For the text-containing cell, return its midpoint in (X, Y) coordinate format. 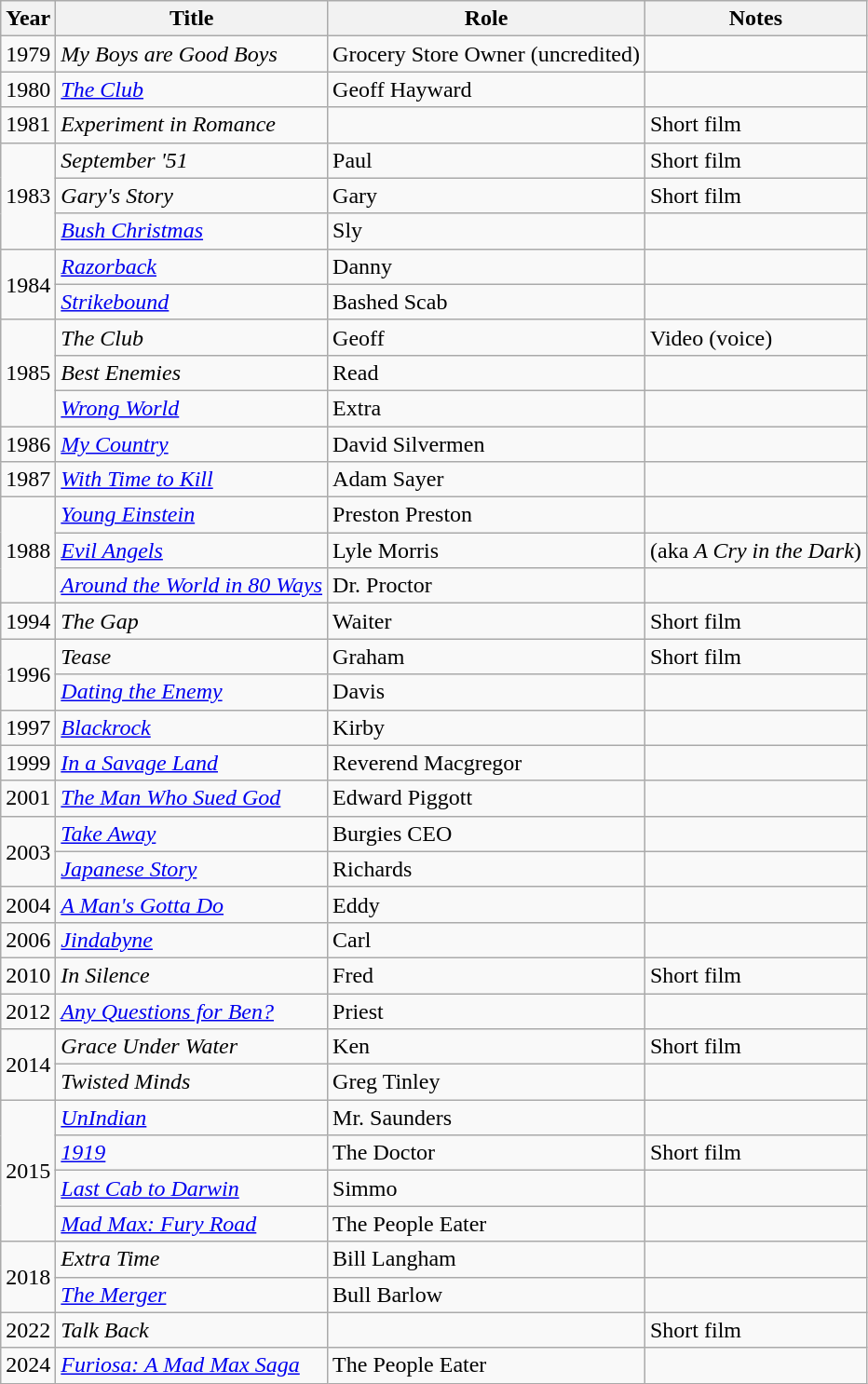
1983 (28, 196)
1987 (28, 480)
The Man Who Sued God (192, 798)
David Silvermen (486, 444)
2012 (28, 1011)
Notes (755, 19)
2010 (28, 975)
Experiment in Romance (192, 125)
1994 (28, 621)
Priest (486, 1011)
Title (192, 19)
2003 (28, 851)
Extra Time (192, 1259)
Paul (486, 160)
In Silence (192, 975)
2015 (28, 1171)
Last Cab to Darwin (192, 1188)
Tease (192, 657)
Best Enemies (192, 373)
1988 (28, 550)
Japanese Story (192, 869)
Graham (486, 657)
1980 (28, 89)
Sly (486, 231)
Twisted Minds (192, 1082)
(aka A Cry in the Dark) (755, 550)
Burgies CEO (486, 834)
Bashed Scab (486, 302)
Grace Under Water (192, 1047)
In a Savage Land (192, 763)
1981 (28, 125)
Strikebound (192, 302)
Gary's Story (192, 196)
2001 (28, 798)
Carl (486, 940)
Evil Angels (192, 550)
Lyle Morris (486, 550)
2022 (28, 1330)
Role (486, 19)
Video (voice) (755, 337)
Any Questions for Ben? (192, 1011)
1979 (28, 54)
Simmo (486, 1188)
1984 (28, 284)
Preston Preston (486, 515)
UnIndian (192, 1118)
1919 (192, 1153)
2018 (28, 1277)
Adam Sayer (486, 480)
Fred (486, 975)
Bull Barlow (486, 1295)
1999 (28, 763)
Mad Max: Fury Road (192, 1224)
Furiosa: A Mad Max Saga (192, 1365)
Extra (486, 408)
Mr. Saunders (486, 1118)
Read (486, 373)
Year (28, 19)
Eddy (486, 904)
Dr. Proctor (486, 586)
Jindabyne (192, 940)
Take Away (192, 834)
1996 (28, 674)
Reverend Macgregor (486, 763)
Edward Piggott (486, 798)
Kirby (486, 727)
Around the World in 80 Ways (192, 586)
Blackrock (192, 727)
1985 (28, 373)
Dating the Enemy (192, 692)
Talk Back (192, 1330)
Young Einstein (192, 515)
Ken (486, 1047)
Geoff Hayward (486, 89)
A Man's Gotta Do (192, 904)
My Country (192, 444)
My Boys are Good Boys (192, 54)
Davis (486, 692)
Grocery Store Owner (uncredited) (486, 54)
With Time to Kill (192, 480)
2006 (28, 940)
Waiter (486, 621)
2024 (28, 1365)
Geoff (486, 337)
1986 (28, 444)
Gary (486, 196)
Bush Christmas (192, 231)
Richards (486, 869)
Danny (486, 266)
Bill Langham (486, 1259)
The Gap (192, 621)
Wrong World (192, 408)
1997 (28, 727)
September '51 (192, 160)
2014 (28, 1065)
The Merger (192, 1295)
The Doctor (486, 1153)
2004 (28, 904)
Greg Tinley (486, 1082)
Razorback (192, 266)
